Output the (x, y) coordinate of the center of the cell containing the given text.  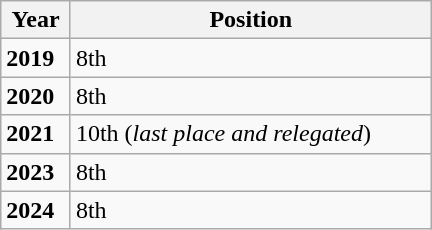
2023 (36, 172)
2019 (36, 58)
Position (250, 20)
2021 (36, 134)
2024 (36, 210)
2020 (36, 96)
Year (36, 20)
10th (last place and relegated) (250, 134)
